Scan for the cell matching the given text and deliver its [X, Y] coordinate at center. 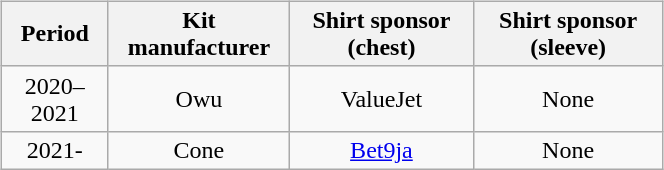
Bet9ja [381, 150]
2021- [54, 150]
ValueJet [381, 98]
2020–2021 [54, 98]
Cone [198, 150]
Shirt sponsor (sleeve) [568, 34]
Owu [198, 98]
Kit manufacturer [198, 34]
Period [54, 34]
Shirt sponsor (chest) [381, 34]
